Locate the cell with the specified text and output its (X, Y) center coordinate. 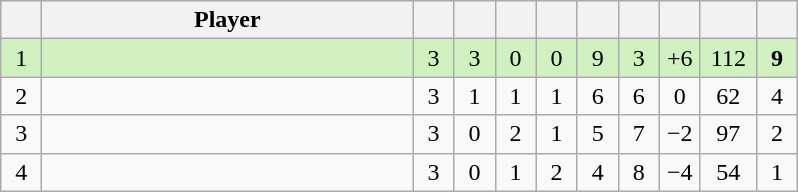
7 (638, 134)
+6 (680, 58)
54 (728, 172)
62 (728, 96)
8 (638, 172)
97 (728, 134)
−4 (680, 172)
Player (228, 20)
−2 (680, 134)
5 (598, 134)
112 (728, 58)
